For the text-containing cell, return its midpoint in [x, y] coordinate format. 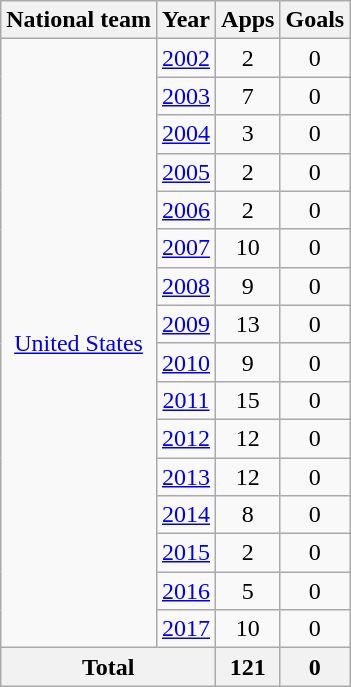
3 [248, 134]
National team [79, 20]
Year [186, 20]
Apps [248, 20]
2008 [186, 286]
2002 [186, 58]
Goals [315, 20]
2009 [186, 324]
5 [248, 591]
2010 [186, 362]
2013 [186, 477]
121 [248, 667]
2007 [186, 248]
2006 [186, 210]
United States [79, 344]
2015 [186, 553]
15 [248, 400]
2005 [186, 172]
2014 [186, 515]
2004 [186, 134]
Total [108, 667]
8 [248, 515]
7 [248, 96]
13 [248, 324]
2017 [186, 629]
2012 [186, 438]
2016 [186, 591]
2003 [186, 96]
2011 [186, 400]
